Determine the (X, Y) coordinate at the center of the cell enclosing the given text.  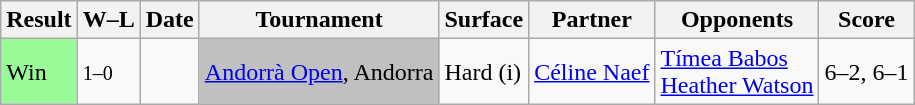
6–2, 6–1 (866, 72)
Surface (484, 20)
Result (39, 20)
Céline Naef (592, 72)
Hard (i) (484, 72)
Tournament (319, 20)
Date (170, 20)
Win (39, 72)
W–L (108, 20)
Partner (592, 20)
1–0 (108, 72)
Tímea Babos Heather Watson (737, 72)
Andorrà Open, Andorra (319, 72)
Score (866, 20)
Opponents (737, 20)
